Scan for the cell matching the given text and deliver its [x, y] coordinate at center. 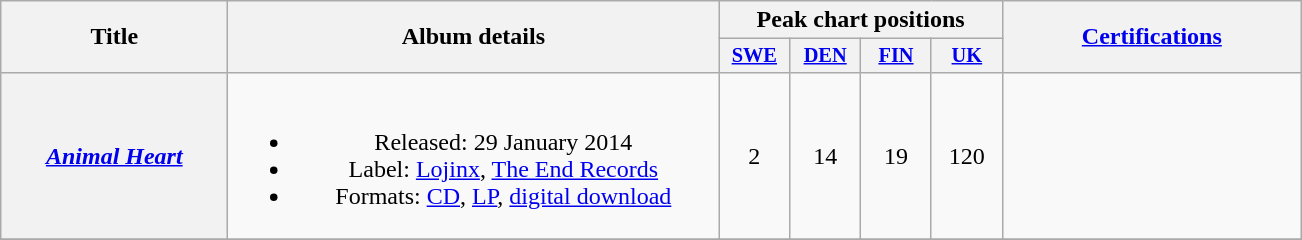
FIN [896, 56]
Title [114, 37]
SWE [754, 56]
Released: 29 January 2014Label: Lojinx, The End RecordsFormats: CD, LP, digital download [474, 156]
DEN [826, 56]
19 [896, 156]
Certifications [1152, 37]
Animal Heart [114, 156]
2 [754, 156]
Album details [474, 37]
14 [826, 156]
120 [966, 156]
UK [966, 56]
Peak chart positions [860, 20]
